From the cell containing the given text, extract its center point as (X, Y) coordinate. 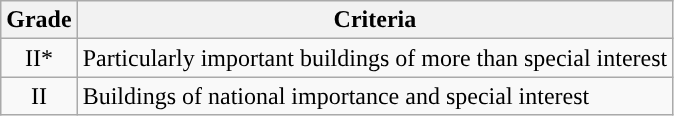
Grade (39, 20)
Particularly important buildings of more than special interest (375, 58)
II* (39, 58)
Criteria (375, 20)
II (39, 96)
Buildings of national importance and special interest (375, 96)
